Determine the [X, Y] coordinate at the center of the cell enclosing the given text.  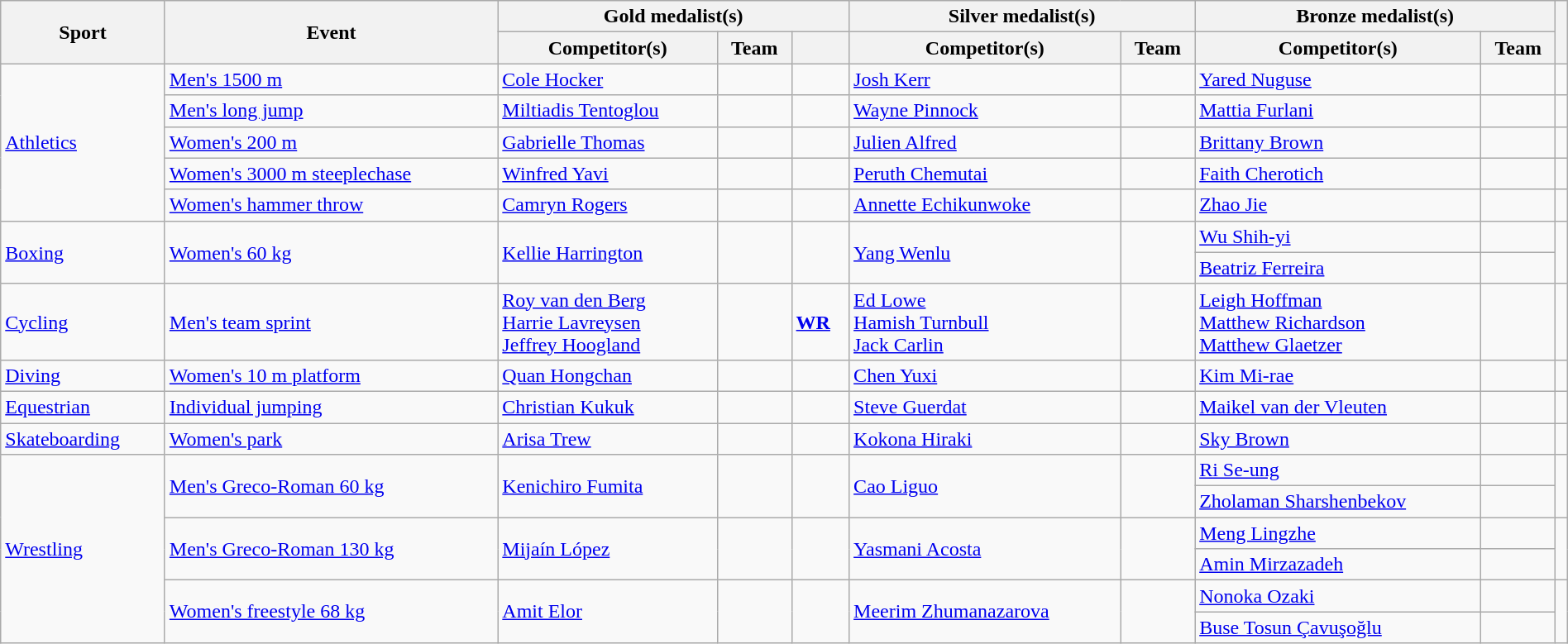
Maikel van der Vleuten [1338, 407]
Zholaman Sharshenbekov [1338, 502]
Wu Shih-yi [1338, 236]
Cole Hocker [608, 79]
Ed Lowe Hamish Turnbull Jack Carlin [985, 322]
Men's 1500 m [331, 79]
Yang Wenlu [985, 252]
Gold medalist(s) [673, 17]
Yasmani Acosta [985, 549]
Buse Tosun Çavuşoğlu [1338, 627]
Wrestling [83, 549]
Ri Se-ung [1338, 470]
Sky Brown [1338, 439]
Roy van den Berg Harrie Lavreysen Jeffrey Hoogland [608, 322]
Cycling [83, 322]
Meerim Zhumanazarova [985, 612]
Boxing [83, 252]
Julien Alfred [985, 142]
Equestrian [83, 407]
Leigh Hoffman Matthew Richardson Matthew Glaetzer [1338, 322]
Women's 3000 m steeplechase [331, 174]
Men's team sprint [331, 322]
Amin Mirzazadeh [1338, 565]
Peruth Chemutai [985, 174]
Kokona Hiraki [985, 439]
Men's long jump [331, 111]
Bronze medalist(s) [1375, 17]
Faith Cherotich [1338, 174]
Diving [83, 375]
Gabrielle Thomas [608, 142]
Wayne Pinnock [985, 111]
Nonoka Ozaki [1338, 596]
Women's 60 kg [331, 252]
Cao Liguo [985, 486]
Brittany Brown [1338, 142]
Arisa Trew [608, 439]
Sport [83, 32]
Event [331, 32]
Individual jumping [331, 407]
Annette Echikunwoke [985, 205]
Men's Greco-Roman 60 kg [331, 486]
Mattia Furlani [1338, 111]
Women's 10 m platform [331, 375]
Meng Lingzhe [1338, 533]
Athletics [83, 142]
Silver medalist(s) [1022, 17]
Women's 200 m [331, 142]
Kenichiro Fumita [608, 486]
Skateboarding [83, 439]
Camryn Rogers [608, 205]
Men's Greco-Roman 130 kg [331, 549]
Zhao Jie [1338, 205]
Kellie Harrington [608, 252]
Miltiadis Tentoglou [608, 111]
Mijaín López [608, 549]
Amit Elor [608, 612]
Women's freestyle 68 kg [331, 612]
WR [820, 322]
Kim Mi-rae [1338, 375]
Women's park [331, 439]
Chen Yuxi [985, 375]
Women's hammer throw [331, 205]
Christian Kukuk [608, 407]
Josh Kerr [985, 79]
Quan Hongchan [608, 375]
Beatriz Ferreira [1338, 268]
Winfred Yavi [608, 174]
Yared Nuguse [1338, 79]
Steve Guerdat [985, 407]
